Determine the [x, y] coordinate at the center of the cell enclosing the given text.  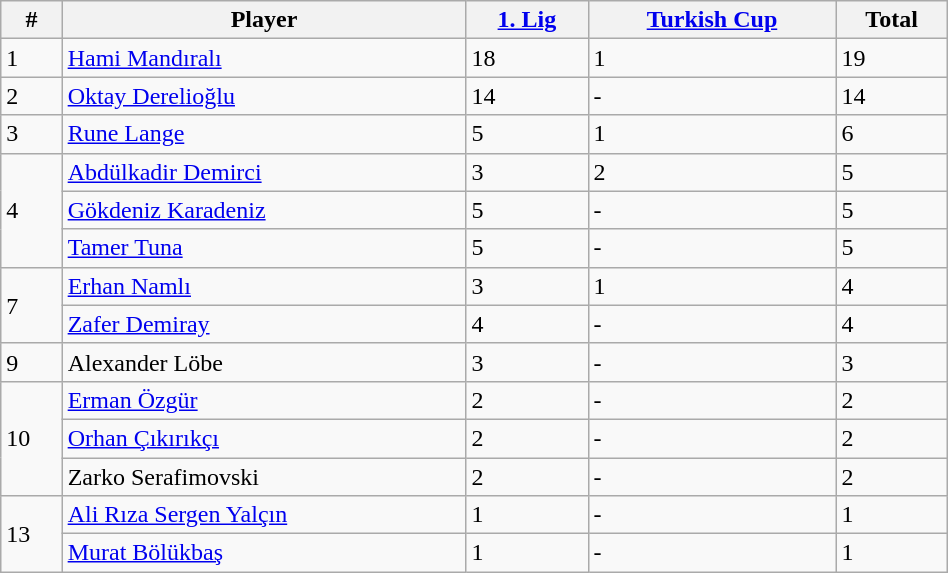
Hami Mandıralı [264, 58]
Rune Lange [264, 134]
19 [892, 58]
Abdülkadir Demirci [264, 172]
Orhan Çıkırıkçı [264, 438]
Player [264, 20]
10 [32, 438]
9 [32, 362]
1. Lig [527, 20]
Murat Bölükbaş [264, 553]
13 [32, 534]
7 [32, 305]
Total [892, 20]
Ali Rıza Sergen Yalçın [264, 515]
18 [527, 58]
Tamer Tuna [264, 248]
Alexander Löbe [264, 362]
6 [892, 134]
Turkish Cup [712, 20]
Oktay Derelioğlu [264, 96]
# [32, 20]
Erman Özgür [264, 400]
Gökdeniz Karadeniz [264, 210]
Erhan Namlı [264, 286]
Zarko Serafimovski [264, 477]
Zafer Demiray [264, 324]
